Extract the (x, y) coordinate from the center of the cell holding the provided text.  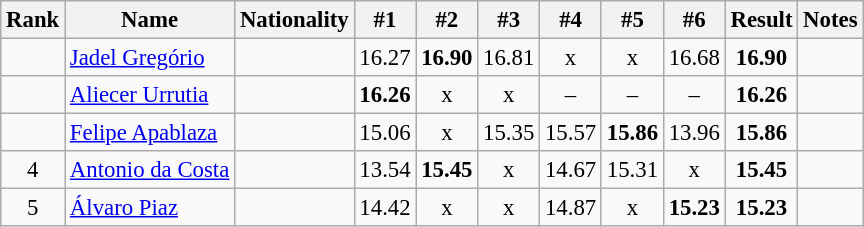
15.31 (632, 170)
#4 (571, 20)
#1 (385, 20)
15.06 (385, 133)
Antonio da Costa (150, 170)
16.27 (385, 58)
14.67 (571, 170)
4 (33, 170)
Álvaro Piaz (150, 208)
Aliecer Urrutia (150, 95)
Felipe Apablaza (150, 133)
Result (762, 20)
#6 (694, 20)
14.42 (385, 208)
13.96 (694, 133)
Notes (830, 20)
13.54 (385, 170)
#5 (632, 20)
Name (150, 20)
15.35 (509, 133)
Jadel Gregório (150, 58)
15.57 (571, 133)
#3 (509, 20)
14.87 (571, 208)
#2 (447, 20)
Rank (33, 20)
Nationality (294, 20)
16.68 (694, 58)
16.81 (509, 58)
5 (33, 208)
